Search for the cell housing the specified text and yield its (x, y) center coordinate. 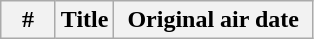
Title (84, 20)
# (28, 20)
Original air date (214, 20)
